Output the [x, y] coordinate of the center of the cell containing the given text.  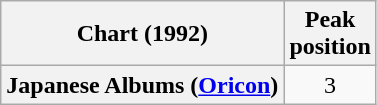
Japanese Albums (Oricon) [142, 85]
3 [330, 85]
Peak position [330, 34]
Chart (1992) [142, 34]
